Search for the cell housing the specified text and yield its [X, Y] center coordinate. 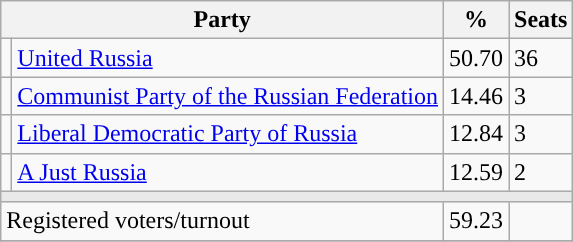
A Just Russia [228, 172]
Communist Party of the Russian Federation [228, 96]
12.84 [476, 134]
36 [541, 58]
Party [222, 20]
Liberal Democratic Party of Russia [228, 134]
Seats [541, 20]
50.70 [476, 58]
2 [541, 172]
United Russia [228, 58]
% [476, 20]
59.23 [476, 221]
Registered voters/turnout [222, 221]
12.59 [476, 172]
14.46 [476, 96]
